Output the [X, Y] coordinate of the center of the cell containing the given text.  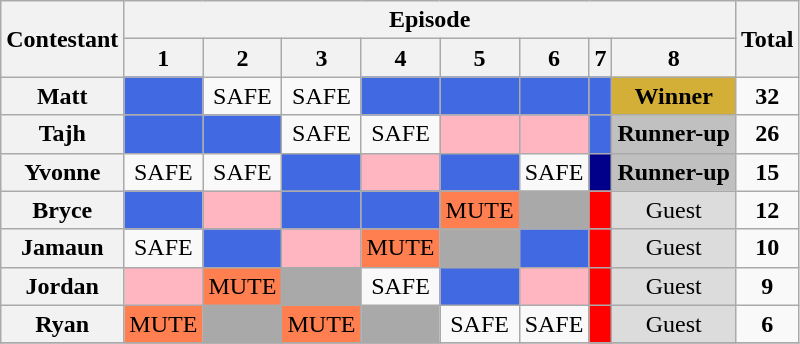
Contestant [62, 39]
12 [767, 210]
Matt [62, 96]
26 [767, 134]
Bryce [62, 210]
8 [674, 58]
Tajh [62, 134]
10 [767, 248]
9 [767, 286]
Ryan [62, 324]
2 [242, 58]
32 [767, 96]
Episode [430, 20]
3 [322, 58]
15 [767, 172]
5 [480, 58]
Jordan [62, 286]
Jamaun [62, 248]
7 [600, 58]
Yvonne [62, 172]
1 [164, 58]
Total [767, 39]
4 [400, 58]
Winner [674, 96]
